Return the [x, y] coordinate for the center point of the cell that contains the specified text.  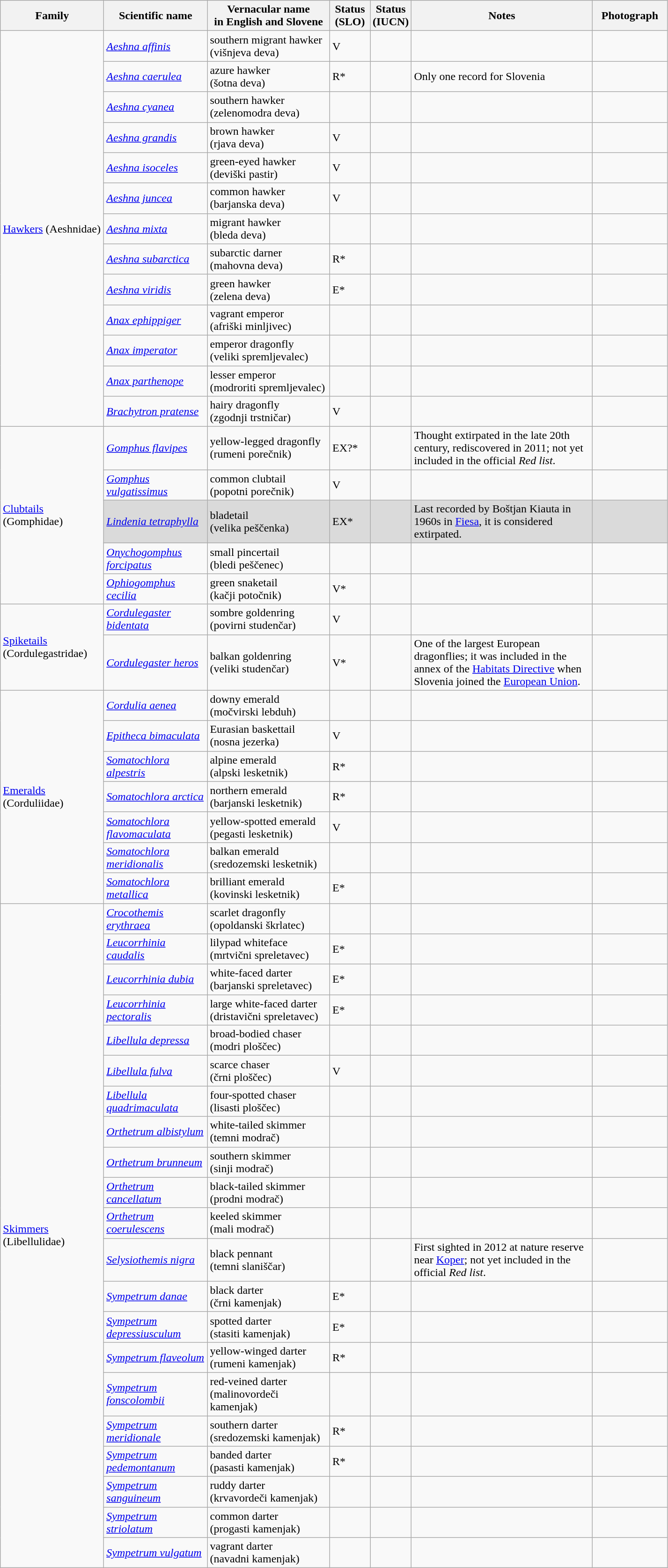
Sympetrum pedemontanum [155, 1462]
small pincertail(bledi peščenec) [269, 559]
southern skimmer(sinji modrač) [269, 1162]
keeled skimmer(mali modrač) [269, 1223]
Only one record for Slovenia [502, 77]
bladetail(velika peščenka) [269, 522]
Anax imperator [155, 350]
black-tailed skimmer(prodni modrač) [269, 1192]
Aeshna affinis [155, 46]
sombre goldenring(povirni studenčar) [269, 620]
common darter(progasti kamenjak) [269, 1523]
emperor dragonfly(veliki spremljevalec) [269, 350]
Sympetrum fonscolombii [155, 1394]
One of the largest European dragonflies; it was included in the annex of the Habitats Directive when Slovenia joined the European Union. [502, 663]
southern hawker(zelenomodra deva) [269, 107]
yellow-winged darter(rumeni kamenjak) [269, 1357]
Status(SLO) [350, 16]
Libellula quadrimaculata [155, 1101]
Orthetrum brunneum [155, 1162]
azure hawker(šotna deva) [269, 77]
Crocothemis erythraea [155, 918]
lesser emperor(modroriti spremljevalec) [269, 381]
Somatochlora arctica [155, 796]
Libellula depressa [155, 1041]
Orthetrum cancellatum [155, 1192]
Aeshna isoceles [155, 168]
Anax parthenope [155, 381]
Sympetrum striolatum [155, 1523]
Sympetrum sanguineum [155, 1492]
scarlet dragonfly(opoldanski škrlatec) [269, 918]
Gomphus vulgatissimus [155, 485]
Aeshna cyanea [155, 107]
Sympetrum depressiusculum [155, 1327]
Eurasian baskettail(nosna jezerka) [269, 736]
Gomphus flavipes [155, 448]
Somatochlora metallica [155, 888]
hairy dragonfly(zgodnji trstničar) [269, 412]
Leucorrhinia pectoralis [155, 1010]
broad-bodied chaser(modri ploščec) [269, 1041]
vagrant emperor(afriški minljivec) [269, 320]
alpine emerald(alpski lesketnik) [269, 766]
downy emerald(močvirski lebduh) [269, 706]
EX* [350, 522]
Somatochlora alpestris [155, 766]
EX?* [350, 448]
Orthetrum coerulescens [155, 1223]
white-tailed skimmer(temni modrač) [269, 1131]
Emeralds (Corduliidae) [52, 796]
First sighted in 2012 at nature reserve near Koper; not yet included in the official Red list. [502, 1260]
southern darter(sredozemski kamenjak) [269, 1431]
Brachytron pratense [155, 412]
common hawker(barjanska deva) [269, 198]
lilypad whiteface(mrtvični spreletavec) [269, 949]
Anax ephippiger [155, 320]
black pennant(temni slaniščar) [269, 1260]
Somatochlora meridionalis [155, 857]
red-veined darter(malinovordeči kamenjak) [269, 1394]
black darter(črni kamenjak) [269, 1296]
balkan emerald(sredozemski lesketnik) [269, 857]
Selysiothemis nigra [155, 1260]
Skimmers (Libellulidae) [52, 1235]
Onychogomphus forcipatus [155, 559]
Aeshna subarctica [155, 259]
Epitheca bimaculata [155, 736]
Lindenia tetraphylla [155, 522]
Cordulegaster bidentata [155, 620]
Spiketails (Cordulegastridae) [52, 647]
Sympetrum flaveolum [155, 1357]
spotted darter(stasiti kamenjak) [269, 1327]
Clubtails (Gomphidae) [52, 516]
Family [52, 16]
Sympetrum meridionale [155, 1431]
Aeshna grandis [155, 138]
common clubtail(popotni porečnik) [269, 485]
vagrant darter(navadni kamenjak) [269, 1553]
Aeshna mixta [155, 228]
Orthetrum albistylum [155, 1131]
ruddy darter(krvavordeči kamenjak) [269, 1492]
yellow-legged dragonfly(rumeni porečnik) [269, 448]
Somatochlora flavomaculata [155, 827]
Leucorrhinia caudalis [155, 949]
Notes [502, 16]
Sympetrum danae [155, 1296]
Cordulegaster heros [155, 663]
white-faced darter(barjanski spreletavec) [269, 980]
northern emerald(barjanski lesketnik) [269, 796]
subarctic darner(mahovna deva) [269, 259]
Hawkers (Aeshnidae) [52, 229]
Scientific name [155, 16]
Cordulia aenea [155, 706]
Status(IUCN) [390, 16]
migrant hawker(bleda deva) [269, 228]
green snaketail(kačji potočnik) [269, 589]
Aeshna viridis [155, 289]
Libellula fulva [155, 1071]
yellow-spotted emerald(pegasti lesketnik) [269, 827]
Thought extirpated in the late 20th century, rediscovered in 2011; not yet included in the official Red list. [502, 448]
green-eyed hawker(deviški pastir) [269, 168]
Ophiogomphus cecilia [155, 589]
balkan goldenring(veliki studenčar) [269, 663]
southern migrant hawker(višnjeva deva) [269, 46]
Last recorded by Boštjan Kiauta in 1960s in Fiesa, it is considered extirpated. [502, 522]
Aeshna caerulea [155, 77]
Leucorrhinia dubia [155, 980]
green hawker(zelena deva) [269, 289]
four-spotted chaser(lisasti ploščec) [269, 1101]
Aeshna juncea [155, 198]
Vernacular namein English and Slovene [269, 16]
brown hawker(rjava deva) [269, 138]
Sympetrum vulgatum [155, 1553]
large white-faced darter(dristavični spreletavec) [269, 1010]
banded darter(pasasti kamenjak) [269, 1462]
Photograph [630, 16]
scarce chaser(črni ploščec) [269, 1071]
brilliant emerald(kovinski lesketnik) [269, 888]
